Find where the given text appears and provide that cell's center as (x, y) coordinate. 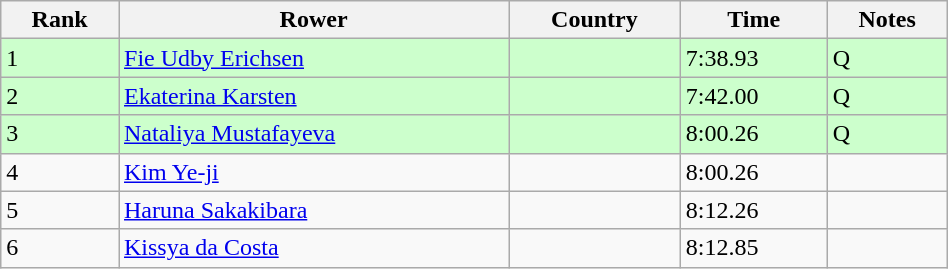
2 (60, 96)
Country (595, 20)
Notes (887, 20)
7:42.00 (754, 96)
Rank (60, 20)
6 (60, 248)
7:38.93 (754, 58)
Time (754, 20)
8:12.26 (754, 210)
8:12.85 (754, 248)
4 (60, 172)
Kim Ye-ji (313, 172)
Nataliya Mustafayeva (313, 134)
Ekaterina Karsten (313, 96)
Kissya da Costa (313, 248)
1 (60, 58)
5 (60, 210)
Rower (313, 20)
Haruna Sakakibara (313, 210)
3 (60, 134)
Fie Udby Erichsen (313, 58)
